Return the [X, Y] coordinate for the center point of the cell that contains the specified text.  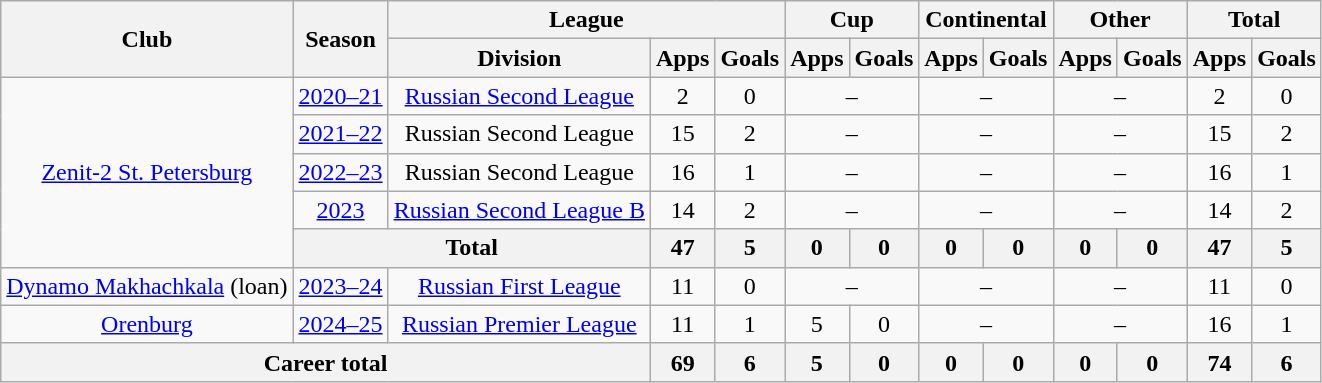
Club [147, 39]
2020–21 [340, 96]
74 [1219, 362]
Career total [326, 362]
Dynamo Makhachkala (loan) [147, 286]
Russian Premier League [519, 324]
69 [682, 362]
2022–23 [340, 172]
League [586, 20]
Cup [852, 20]
2023–24 [340, 286]
2024–25 [340, 324]
Division [519, 58]
2021–22 [340, 134]
Other [1120, 20]
Season [340, 39]
Russian First League [519, 286]
Orenburg [147, 324]
Continental [986, 20]
Zenit-2 St. Petersburg [147, 172]
Russian Second League B [519, 210]
2023 [340, 210]
